Locate the cell with the specified text and output its (x, y) center coordinate. 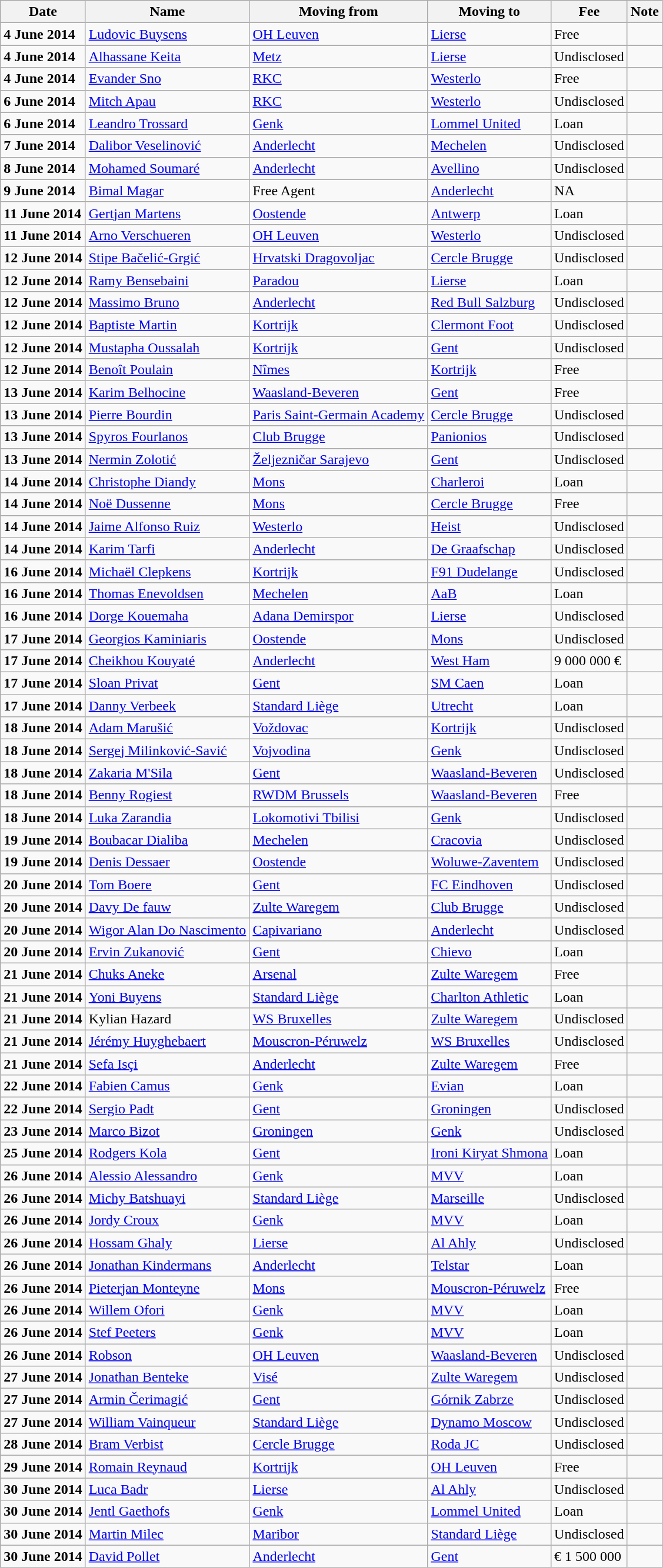
AaB (489, 593)
25 June 2014 (43, 1153)
Capivariano (339, 929)
Spyros Fourlanos (167, 437)
Dorge Kouemaha (167, 616)
Cracovia (489, 840)
Danny Verbeek (167, 706)
Mustapha Oussalah (167, 348)
Benny Rogiest (167, 795)
Chievo (489, 952)
Dalibor Veselinović (167, 146)
Charlton Athletic (489, 997)
Željezničar Sarajevo (339, 459)
Voždovac (339, 728)
Bimal Magar (167, 191)
Michaël Clepkens (167, 571)
Moving to (489, 12)
Jentl Gaethofs (167, 1512)
Nîmes (339, 370)
Arsenal (339, 974)
Wigor Alan Do Nascimento (167, 929)
Chuks Aneke (167, 974)
David Pollet (167, 1556)
F91 Dudelange (489, 571)
Dynamo Moscow (489, 1422)
Gertjan Martens (167, 213)
Avellino (489, 168)
Pierre Bourdin (167, 415)
Benoît Poulain (167, 370)
Zakaria M'Sila (167, 773)
Bram Verbist (167, 1444)
Kylian Hazard (167, 1019)
Sergej Milinković-Savić (167, 750)
Romain Reynaud (167, 1467)
SM Caen (489, 683)
William Vainqueur (167, 1422)
Free Agent (339, 191)
Ramy Bensebaini (167, 281)
Sergio Padt (167, 1109)
9 June 2014 (43, 191)
Nermin Zolotić (167, 459)
Marco Bizot (167, 1131)
FC Eindhoven (489, 885)
Ludovic Buysens (167, 34)
23 June 2014 (43, 1131)
Georgios Kaminiaris (167, 638)
Alessio Alessandro (167, 1176)
Evian (489, 1086)
9 000 000 € (589, 661)
Maribor (339, 1534)
Karim Belhocine (167, 392)
Hrvatski Dragovoljac (339, 258)
Robson (167, 1355)
Mohamed Soumaré (167, 168)
Rodgers Kola (167, 1153)
Jonathan Benteke (167, 1377)
Leandro Trossard (167, 124)
Heist (489, 526)
Christophe Diandy (167, 482)
Fabien Camus (167, 1086)
Arno Verschueren (167, 235)
Metz (339, 56)
Baptiste Martin (167, 325)
Michy Batshuayi (167, 1198)
Ironi Kiryat Shmona (489, 1153)
Evander Sno (167, 79)
Noë Dussenne (167, 504)
Górnik Zabrze (489, 1400)
Stef Peeters (167, 1332)
Jonathan Kindermans (167, 1265)
Note (645, 12)
Sefa Isçi (167, 1064)
Vojvodina (339, 750)
Roda JC (489, 1444)
Alhassane Keita (167, 56)
Telstar (489, 1265)
Jordy Croux (167, 1220)
Date (43, 12)
Antwerp (489, 213)
Adana Demirspor (339, 616)
Massimo Bruno (167, 303)
Willem Ofori (167, 1310)
Martin Milec (167, 1534)
28 June 2014 (43, 1444)
NA (589, 191)
Marseille (489, 1198)
Stipe Bačelić-Grgić (167, 258)
Jérémy Huyghebaert (167, 1042)
Davy De fauw (167, 907)
Charleroi (489, 482)
Adam Marušić (167, 728)
Utrecht (489, 706)
De Graafschap (489, 549)
Luca Badr (167, 1489)
RWDM Brussels (339, 795)
Hossam Ghaly (167, 1243)
Armin Čerimagić (167, 1400)
Sloan Privat (167, 683)
Clermont Foot (489, 325)
Name (167, 12)
Cheikhou Kouyaté (167, 661)
Boubacar Dialiba (167, 840)
€ 1 500 000 (589, 1556)
Pieterjan Monteyne (167, 1287)
Luka Zarandia (167, 818)
Mitch Apau (167, 101)
Woluwe-Zaventem (489, 862)
7 June 2014 (43, 146)
Jaime Alfonso Ruiz (167, 526)
Paris Saint-Germain Academy (339, 415)
Karim Tarfi (167, 549)
Fee (589, 12)
Lokomotivi Tbilisi (339, 818)
Panionios (489, 437)
Paradou (339, 281)
29 June 2014 (43, 1467)
Yoni Buyens (167, 997)
8 June 2014 (43, 168)
Ervin Zukanović (167, 952)
Visé (339, 1377)
West Ham (489, 661)
Tom Boere (167, 885)
Thomas Enevoldsen (167, 593)
Moving from (339, 12)
Red Bull Salzburg (489, 303)
Denis Dessaer (167, 862)
